Locate the cell with the specified text and output its [x, y] center coordinate. 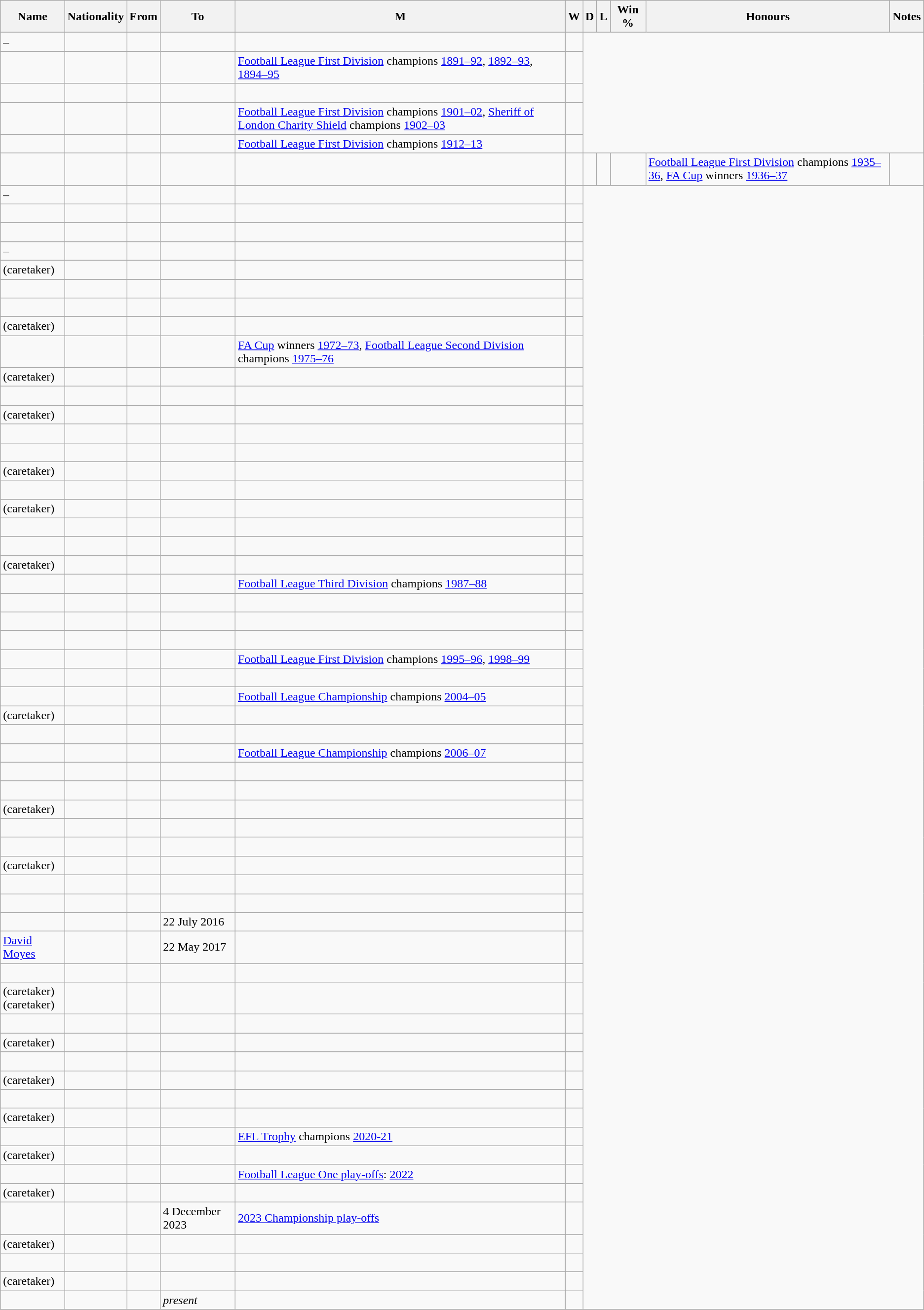
W [574, 17]
Football League Championship champions 2004–05 [400, 696]
Football League One play-offs: 2022 [400, 1174]
Football League First Division champions 1901–02, Sheriff of London Charity Shield champions 1902–03 [400, 118]
D [590, 17]
M [400, 17]
Football League First Division champions 1912–13 [400, 144]
22 May 2017 [198, 948]
Football League Third Division champions 1987–88 [400, 583]
Name [33, 17]
Football League First Division champions 1995–96, 1998–99 [400, 659]
4 December 2023 [198, 1218]
22 July 2016 [198, 922]
Honours [768, 17]
David Moyes [33, 948]
EFL Trophy champions 2020-21 [400, 1136]
Football League First Division champions 1935–36, FA Cup winners 1936–37 [768, 169]
Football League First Division champions 1891–92, 1892–93, 1894–95 [400, 67]
Football League Championship champions 2006–07 [400, 753]
present [198, 1300]
From [144, 17]
Win % [628, 17]
Nationality [96, 17]
Notes [907, 17]
To [198, 17]
(caretaker) (caretaker) [33, 998]
L [603, 17]
FA Cup winners 1972–73, Football League Second Division champions 1975–76 [400, 351]
2023 Championship play-offs [400, 1218]
